Provide the (x, y) coordinate of the cell's center where the given text is located.  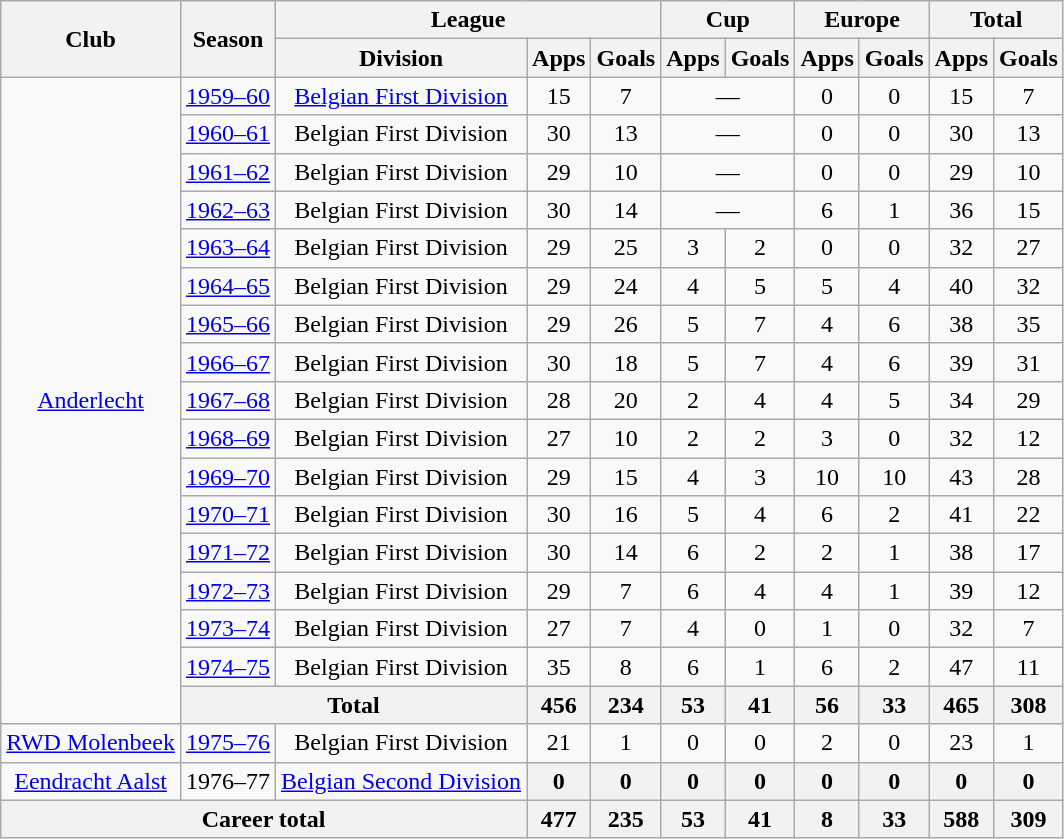
1968–69 (228, 438)
1974–75 (228, 667)
47 (961, 667)
34 (961, 400)
309 (1029, 819)
56 (827, 705)
1962–63 (228, 210)
24 (626, 286)
Anderlecht (91, 400)
1967–68 (228, 400)
20 (626, 400)
Europe (862, 20)
40 (961, 286)
456 (559, 705)
477 (559, 819)
1970–71 (228, 515)
1976–77 (228, 781)
1966–67 (228, 362)
43 (961, 477)
308 (1029, 705)
1965–66 (228, 324)
11 (1029, 667)
Cup (728, 20)
1975–76 (228, 743)
1963–64 (228, 248)
36 (961, 210)
Division (402, 58)
1960–61 (228, 134)
17 (1029, 553)
465 (961, 705)
1971–72 (228, 553)
1964–65 (228, 286)
25 (626, 248)
26 (626, 324)
1959–60 (228, 96)
18 (626, 362)
22 (1029, 515)
1969–70 (228, 477)
1961–62 (228, 172)
RWD Molenbeek (91, 743)
Career total (264, 819)
235 (626, 819)
234 (626, 705)
Belgian Second Division (402, 781)
23 (961, 743)
21 (559, 743)
1973–74 (228, 629)
Season (228, 39)
League (468, 20)
Club (91, 39)
588 (961, 819)
1972–73 (228, 591)
31 (1029, 362)
16 (626, 515)
Eendracht Aalst (91, 781)
